From the cell containing the given text, extract its center point as [X, Y] coordinate. 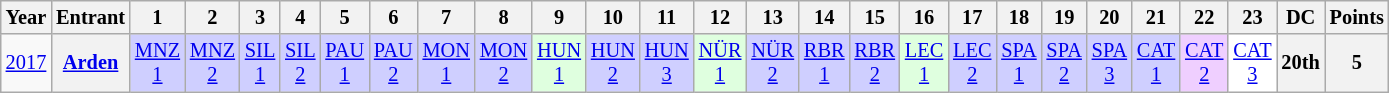
NÜR1 [720, 63]
DC [1301, 17]
PAU1 [344, 63]
Points [1357, 17]
CAT2 [1204, 63]
LEC2 [972, 63]
HUN1 [559, 63]
17 [972, 17]
Entrant [90, 17]
16 [924, 17]
2 [212, 17]
Arden [90, 63]
12 [720, 17]
11 [667, 17]
22 [1204, 17]
SIL2 [300, 63]
14 [824, 17]
3 [260, 17]
Year [26, 17]
23 [1252, 17]
4 [300, 17]
7 [446, 17]
NÜR2 [772, 63]
HUN2 [613, 63]
LEC1 [924, 63]
HUN3 [667, 63]
1 [158, 17]
SPA3 [1110, 63]
21 [1156, 17]
MNZ2 [212, 63]
2017 [26, 63]
RBR2 [874, 63]
MON1 [446, 63]
CAT3 [1252, 63]
18 [1018, 17]
MNZ1 [158, 63]
PAU2 [394, 63]
13 [772, 17]
MON2 [504, 63]
10 [613, 17]
20th [1301, 63]
SPA2 [1064, 63]
RBR1 [824, 63]
SPA1 [1018, 63]
19 [1064, 17]
6 [394, 17]
CAT1 [1156, 63]
9 [559, 17]
SIL1 [260, 63]
8 [504, 17]
20 [1110, 17]
15 [874, 17]
